Extract the (X, Y) coordinate from the center of the cell holding the provided text.  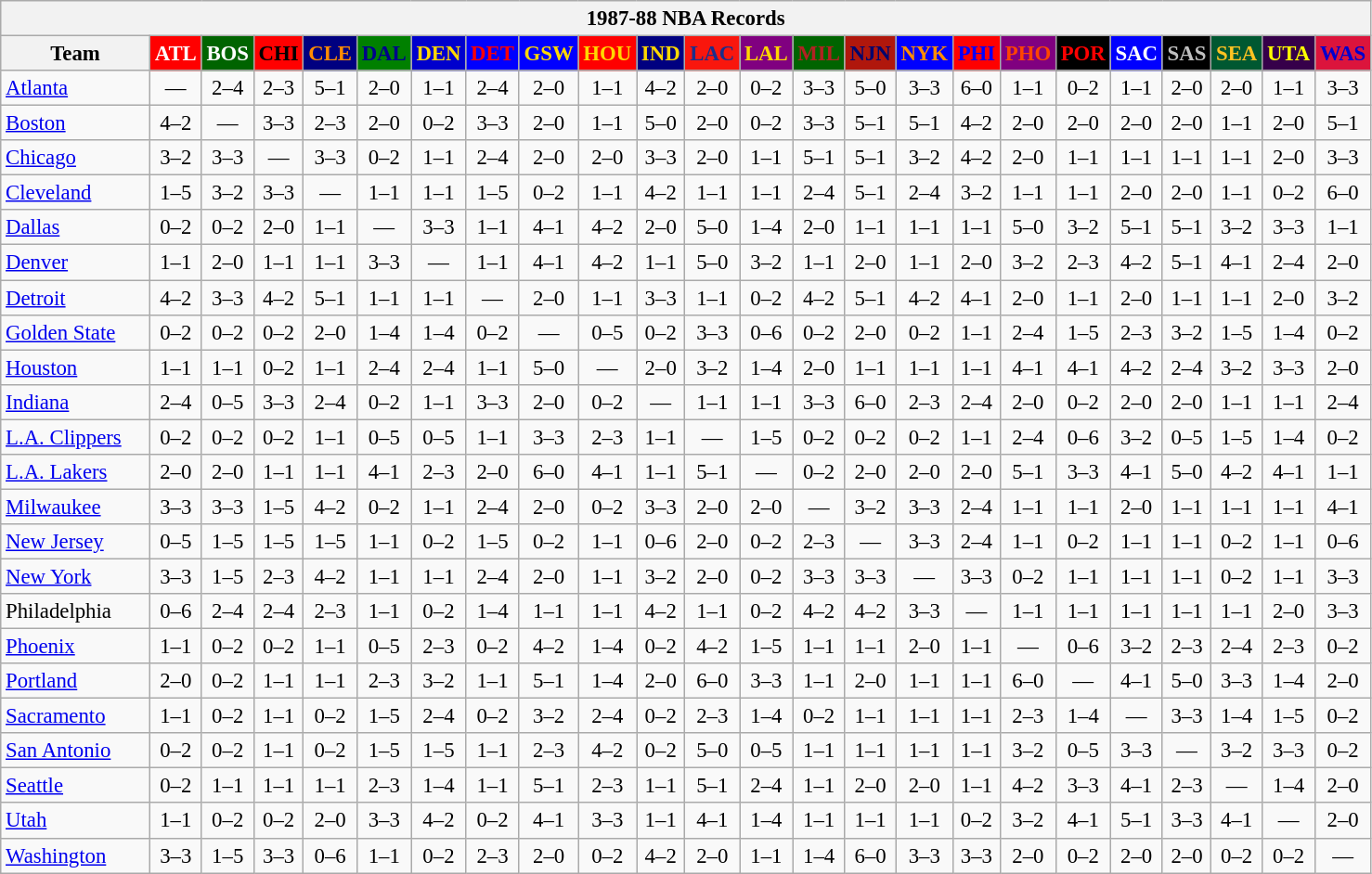
PHI (977, 54)
Sacramento (76, 716)
L.A. Lakers (76, 472)
SEA (1236, 54)
L.A. Clippers (76, 437)
SAS (1186, 54)
Denver (76, 263)
Detroit (76, 298)
Washington (76, 855)
BOS (227, 54)
Philadelphia (76, 611)
CLE (330, 54)
DET (492, 54)
Indiana (76, 402)
Atlanta (76, 88)
Cleveland (76, 193)
Portland (76, 681)
Boston (76, 123)
IND (661, 54)
MIL (819, 54)
POR (1082, 54)
DAL (384, 54)
Phoenix (76, 647)
NYK (925, 54)
New York (76, 576)
LAC (713, 54)
CHI (278, 54)
DEN (438, 54)
Houston (76, 367)
Dallas (76, 227)
Team (76, 54)
Seattle (76, 786)
Utah (76, 821)
Milwaukee (76, 507)
Golden State (76, 332)
ATL (175, 54)
GSW (549, 54)
UTA (1288, 54)
HOU (607, 54)
San Antonio (76, 751)
PHO (1028, 54)
1987-88 NBA Records (686, 19)
NJN (871, 54)
LAL (767, 54)
Chicago (76, 158)
WAS (1343, 54)
New Jersey (76, 542)
SAC (1136, 54)
